Output the [X, Y] coordinate of the center of the cell containing the given text.  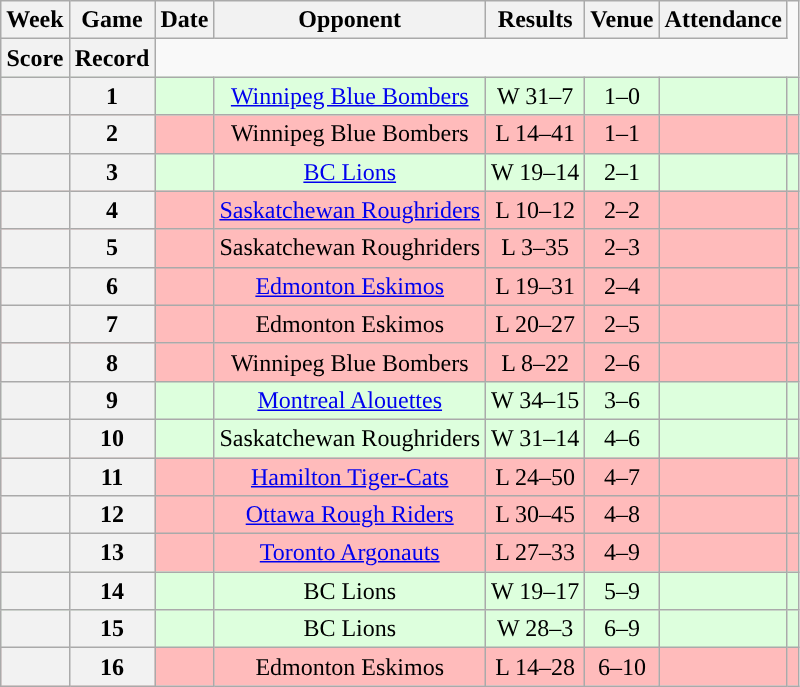
2 [112, 134]
9 [112, 400]
12 [112, 515]
1–1 [622, 134]
Score [35, 58]
4–6 [622, 438]
L 14–28 [536, 667]
2–6 [622, 362]
1 [112, 96]
7 [112, 324]
Montreal Alouettes [350, 400]
W 34–15 [536, 400]
5 [112, 248]
L 20–27 [536, 324]
4 [112, 210]
L 14–41 [536, 134]
16 [112, 667]
W 19–17 [536, 591]
W 31–14 [536, 438]
Attendance [723, 20]
Results [536, 20]
13 [112, 553]
W 19–14 [536, 172]
2–3 [622, 248]
4–7 [622, 477]
11 [112, 477]
2–2 [622, 210]
Game [112, 20]
8 [112, 362]
Venue [622, 20]
3 [112, 172]
L 27–33 [536, 553]
L 8–22 [536, 362]
Ottawa Rough Riders [350, 515]
1–0 [622, 96]
Hamilton Tiger-Cats [350, 477]
L 30–45 [536, 515]
6–10 [622, 667]
Date [184, 20]
L 24–50 [536, 477]
W 28–3 [536, 629]
Opponent [350, 20]
Week [35, 20]
2–4 [622, 286]
W 31–7 [536, 96]
4–9 [622, 553]
Record [112, 58]
Toronto Argonauts [350, 553]
14 [112, 591]
6–9 [622, 629]
3–6 [622, 400]
4–8 [622, 515]
L 10–12 [536, 210]
15 [112, 629]
L 3–35 [536, 248]
2–5 [622, 324]
6 [112, 286]
10 [112, 438]
5–9 [622, 591]
L 19–31 [536, 286]
2–1 [622, 172]
